Capture the cell that displays the provided text and extract its [x, y] central coordinate. 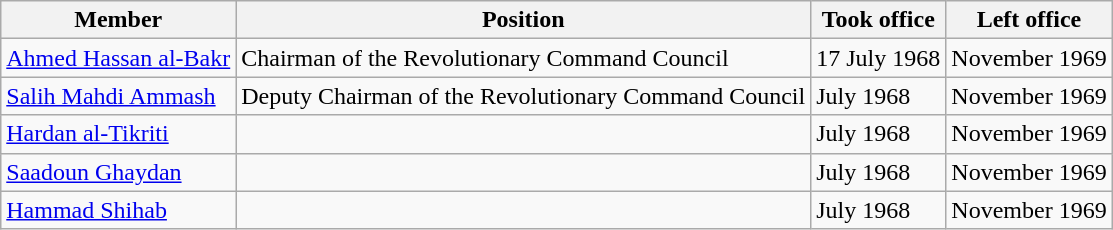
Took office [878, 20]
Position [524, 20]
Chairman of the Revolutionary Command Council [524, 58]
17 July 1968 [878, 58]
Hammad Shihab [118, 210]
Deputy Chairman of the Revolutionary Command Council [524, 96]
Member [118, 20]
Salih Mahdi Ammash [118, 96]
Ahmed Hassan al-Bakr [118, 58]
Hardan al-Tikriti [118, 134]
Saadoun Ghaydan [118, 172]
Left office [1029, 20]
